Provide the (x, y) coordinate of the cell's center where the given text is located.  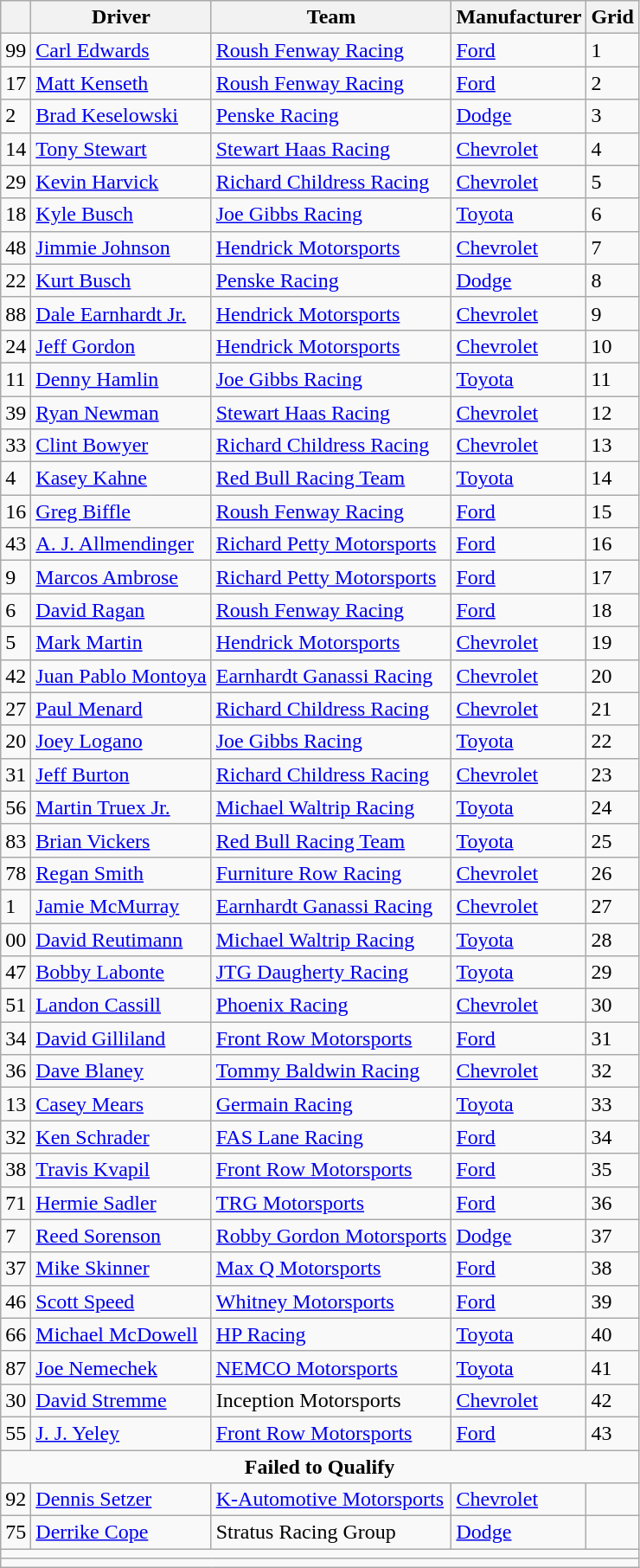
3 (612, 116)
Denny Hamlin (121, 379)
41 (612, 1367)
25 (612, 840)
26 (612, 873)
Travis Kvapil (121, 1170)
Germain Racing (331, 1104)
Michael McDowell (121, 1334)
Brian Vickers (121, 840)
David Ragan (121, 610)
92 (16, 1500)
Joe Nemechek (121, 1367)
8 (612, 280)
Brad Keselowski (121, 116)
Stratus Racing Group (331, 1533)
Tony Stewart (121, 149)
Greg Biffle (121, 511)
David Gilliland (121, 1038)
78 (16, 873)
00 (16, 939)
Regan Smith (121, 873)
Clint Bowyer (121, 446)
J. J. Yeley (121, 1433)
88 (16, 313)
Jimmie Johnson (121, 247)
Whitney Motorsports (331, 1301)
Marcos Ambrose (121, 577)
47 (16, 973)
Max Q Motorsports (331, 1269)
Joey Logano (121, 742)
David Reutimann (121, 939)
Phoenix Racing (331, 1006)
Jeff Burton (121, 774)
15 (612, 511)
Martin Truex Jr. (121, 807)
Casey Mears (121, 1104)
NEMCO Motorsports (331, 1367)
40 (612, 1334)
21 (612, 709)
75 (16, 1533)
Jamie McMurray (121, 906)
Inception Motorsports (331, 1400)
28 (612, 939)
Derrike Cope (121, 1533)
Landon Cassill (121, 1006)
Furniture Row Racing (331, 873)
Driver (121, 17)
Mark Martin (121, 643)
Team (331, 17)
Mike Skinner (121, 1269)
10 (612, 346)
51 (16, 1006)
19 (612, 643)
Kasey Kahne (121, 479)
Kurt Busch (121, 280)
56 (16, 807)
Matt Kenseth (121, 83)
Dale Earnhardt Jr. (121, 313)
66 (16, 1334)
Kevin Harvick (121, 182)
12 (612, 413)
Jeff Gordon (121, 346)
35 (612, 1170)
FAS Lane Racing (331, 1137)
23 (612, 774)
A. J. Allmendinger (121, 544)
Dave Blaney (121, 1071)
46 (16, 1301)
Grid (612, 17)
Manufacturer (519, 17)
71 (16, 1203)
87 (16, 1367)
Juan Pablo Montoya (121, 676)
Tommy Baldwin Racing (331, 1071)
HP Racing (331, 1334)
Robby Gordon Motorsports (331, 1236)
TRG Motorsports (331, 1203)
David Stremme (121, 1400)
Hermie Sadler (121, 1203)
83 (16, 840)
Carl Edwards (121, 50)
Failed to Qualify (320, 1467)
Ryan Newman (121, 413)
Ken Schrader (121, 1137)
Scott Speed (121, 1301)
99 (16, 50)
55 (16, 1433)
Dennis Setzer (121, 1500)
K-Automotive Motorsports (331, 1500)
48 (16, 247)
Bobby Labonte (121, 973)
JTG Daugherty Racing (331, 973)
Reed Sorenson (121, 1236)
Kyle Busch (121, 215)
Paul Menard (121, 709)
